From the cell containing the given text, extract its center point as (x, y) coordinate. 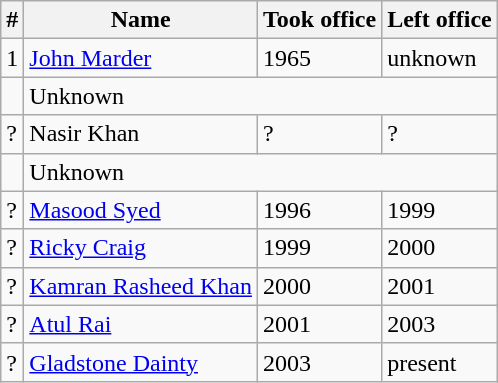
John Marder (141, 58)
present (440, 362)
Gladstone Dainty (141, 362)
Atul Rai (141, 324)
Kamran Rasheed Khan (141, 286)
1996 (319, 210)
Name (141, 20)
Took office (319, 20)
unknown (440, 58)
# (12, 20)
1 (12, 58)
Left office (440, 20)
Nasir Khan (141, 134)
Ricky Craig (141, 248)
Masood Syed (141, 210)
1965 (319, 58)
